Identify which cell holds the provided text, then report its [X, Y] central coordinate. 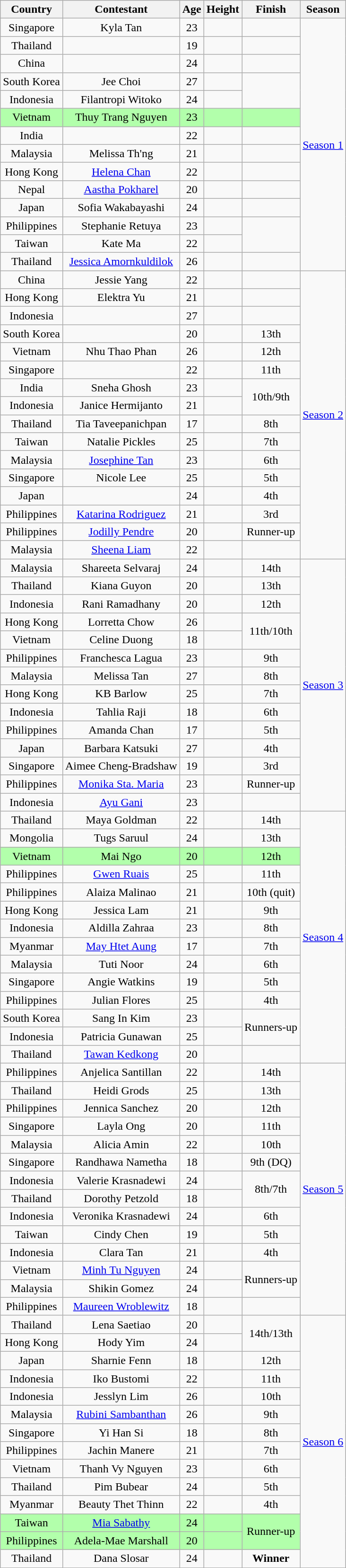
Valerie Krasnadewi [121, 1180]
Season 4 [323, 937]
Julian Flores [121, 1000]
Layla Ong [121, 1126]
Winner [271, 1559]
Nhu Thao Phan [121, 352]
Veronika Krasnadewi [121, 1216]
Aimee Cheng-Bradshaw [121, 766]
Jessie Yang [121, 280]
11th/10th [271, 631]
Sang In Kim [121, 1018]
Lorretta Chow [121, 622]
Randhawa Nametha [121, 1162]
Thanh Vy Nguyen [121, 1469]
Jennica Sanchez [121, 1108]
10th/9th [271, 397]
Cindy Chen [121, 1234]
Iko Bustomi [121, 1379]
Franchesca Lagua [121, 658]
Sheena Liam [121, 550]
Age [192, 9]
Rani Ramadhany [121, 604]
Jodilly Pendre [121, 532]
Elektra Yu [121, 298]
Tawan Kedkong [121, 1054]
Tuti Noor [121, 964]
Beauty Thet Thinn [121, 1505]
Kiana Guyon [121, 586]
Season 5 [323, 1189]
Sharnie Fenn [121, 1360]
Mongolia [32, 838]
Hody Yim [121, 1342]
Dorothy Petzold [121, 1198]
Mia Sabathy [121, 1523]
Nepal [32, 189]
Shareeta Selvaraj [121, 568]
Jee Choi [121, 81]
Sofia Wakabayashi [121, 207]
Kate Ma [121, 244]
Jessica Lam [121, 910]
Alicia Amin [121, 1144]
8th/7th [271, 1189]
Adela-Mae Marshall [121, 1541]
Dana Slosar [121, 1559]
Katarina Rodriguez [121, 514]
Gwen Ruais [121, 874]
Nicole Lee [121, 478]
Pim Bubear [121, 1487]
Stephanie Retuya [121, 226]
Maya Goldman [121, 820]
KB Barlow [121, 694]
Aldilla Zahraa [121, 928]
Shikin Gomez [121, 1288]
Tugs Saruul [121, 838]
Season [323, 9]
Natalie Pickles [121, 442]
Helena Chan [121, 171]
Season 2 [323, 415]
Alaiza Malinao [121, 892]
Heidi Grods [121, 1090]
Minh Tu Nguyen [121, 1270]
Patricia Gunawan [121, 1036]
Celine Duong [121, 640]
Monika Sta. Maria [121, 784]
9th (DQ) [271, 1162]
Finish [271, 9]
Ayu Gani [121, 802]
Rubini Sambanthan [121, 1415]
Sneha Ghosh [121, 388]
Tia Taveepanichpan [121, 424]
Melissa Th'ng [121, 153]
Josephine Tan [121, 460]
Anjelica Santillan [121, 1072]
Janice Hermijanto [121, 406]
Country [32, 9]
Maureen Wroblewitz [121, 1306]
Aastha Pokharel [121, 189]
Clara Tan [121, 1252]
Season 3 [323, 685]
Yi Han Si [121, 1433]
Angie Watkins [121, 982]
Thuy Trang Nguyen [121, 117]
Season 1 [323, 145]
Barbara Katsuki [121, 748]
Melissa Tan [121, 676]
Jessica Amornkuldilok [121, 262]
Lena Saetiao [121, 1324]
Height [223, 9]
10th (quit) [271, 892]
Contestant [121, 9]
Jachin Manere [121, 1451]
Kyla Tan [121, 27]
Mai Ngo [121, 856]
Filantropi Witoko [121, 99]
Jesslyn Lim [121, 1397]
14th/13th [271, 1333]
Season 6 [323, 1442]
May Htet Aung [121, 946]
Amanda Chan [121, 730]
Tahlia Raji [121, 712]
